Provide the (x, y) coordinate of the cell's center where the given text is located.  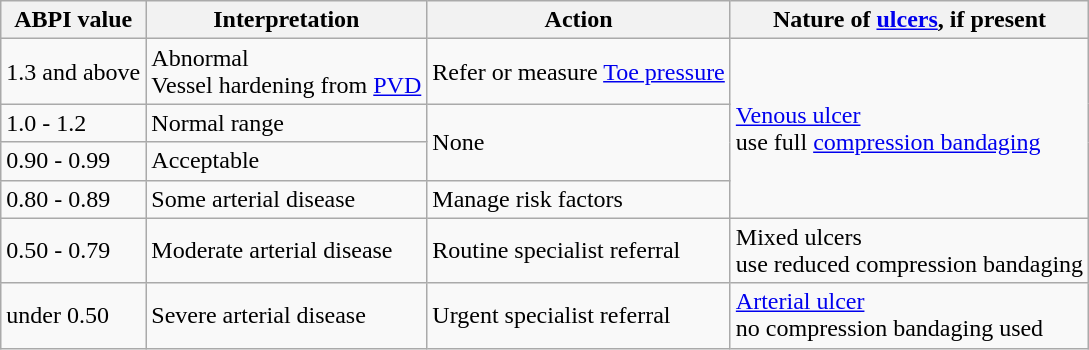
0.90 - 0.99 (74, 161)
1.0 - 1.2 (74, 123)
Moderate arterial disease (286, 250)
Normal range (286, 123)
Mixed ulcersuse reduced compression bandaging (909, 250)
1.3 and above (74, 72)
Severe arterial disease (286, 316)
Interpretation (286, 20)
Arterial ulcerno compression bandaging used (909, 316)
Nature of ulcers, if present (909, 20)
ABPI value (74, 20)
Venous ulceruse full compression bandaging (909, 128)
Urgent specialist referral (578, 316)
Action (578, 20)
Refer or measure Toe pressure (578, 72)
Manage risk factors (578, 199)
0.50 - 0.79 (74, 250)
Some arterial disease (286, 199)
None (578, 142)
0.80 - 0.89 (74, 199)
Acceptable (286, 161)
under 0.50 (74, 316)
Routine specialist referral (578, 250)
AbnormalVessel hardening from PVD (286, 72)
